Scan for the cell matching the given text and deliver its [x, y] coordinate at center. 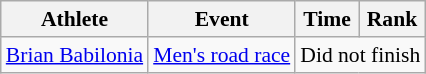
Brian Babilonia [74, 55]
Event [222, 19]
Did not finish [360, 55]
Rank [392, 19]
Athlete [74, 19]
Men's road race [222, 55]
Time [326, 19]
